Provide the [x, y] coordinate of the cell's center where the given text is located.  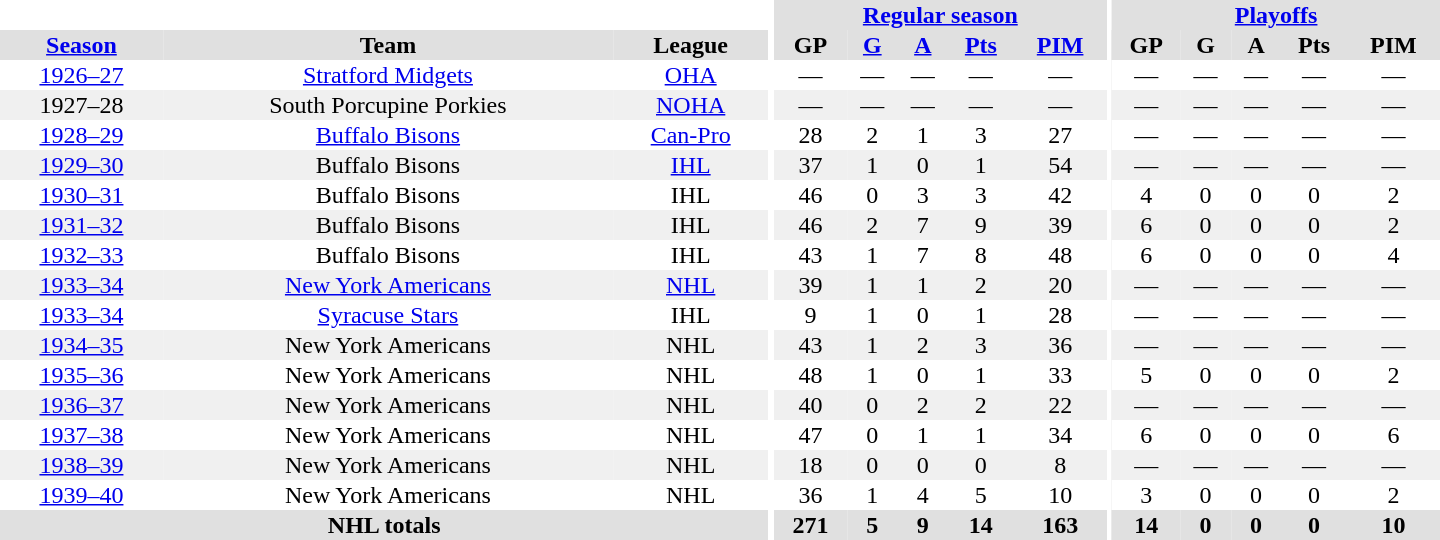
NHL totals [384, 525]
18 [810, 465]
Can-Pro [690, 135]
1932–33 [82, 255]
163 [1060, 525]
22 [1060, 405]
1927–28 [82, 105]
1931–32 [82, 225]
54 [1060, 165]
Team [388, 45]
1929–30 [82, 165]
Season [82, 45]
47 [810, 435]
1935–36 [82, 375]
NOHA [690, 105]
40 [810, 405]
1928–29 [82, 135]
Syracuse Stars [388, 315]
South Porcupine Porkies [388, 105]
33 [1060, 375]
Stratford Midgets [388, 75]
League [690, 45]
42 [1060, 195]
34 [1060, 435]
Regular season [940, 15]
37 [810, 165]
1934–35 [82, 345]
271 [810, 525]
20 [1060, 285]
1930–31 [82, 195]
Playoffs [1276, 15]
1936–37 [82, 405]
OHA [690, 75]
1938–39 [82, 465]
1926–27 [82, 75]
27 [1060, 135]
1937–38 [82, 435]
1939–40 [82, 495]
